Return [x, y] of the center of cell containing provided text 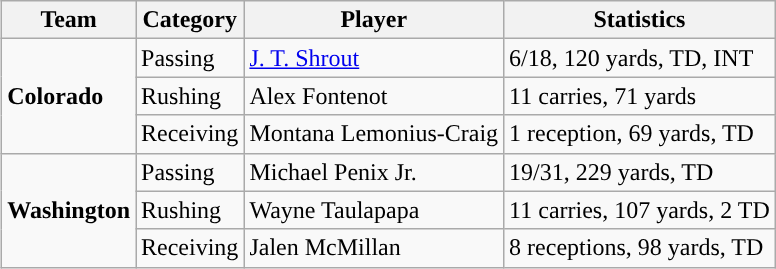
Michael Penix Jr. [374, 172]
Montana Lemonius-Craig [374, 134]
Jalen McMillan [374, 248]
Team [69, 20]
11 carries, 107 yards, 2 TD [640, 210]
8 receptions, 98 yards, TD [640, 248]
Wayne Taulapapa [374, 210]
Washington [69, 210]
19/31, 229 yards, TD [640, 172]
1 reception, 69 yards, TD [640, 134]
J. T. Shrout [374, 58]
Statistics [640, 20]
6/18, 120 yards, TD, INT [640, 58]
Player [374, 20]
Category [190, 20]
Alex Fontenot [374, 96]
Colorado [69, 96]
11 carries, 71 yards [640, 96]
